Extract the [x, y] coordinate from the center of the cell holding the provided text.  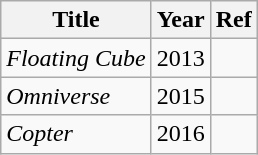
Ref [234, 20]
Year [180, 20]
Copter [76, 134]
2013 [180, 58]
Omniverse [76, 96]
Floating Cube [76, 58]
Title [76, 20]
2015 [180, 96]
2016 [180, 134]
